Output the (X, Y) coordinate of the center of the cell containing the given text.  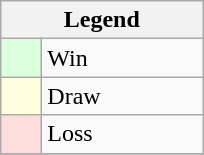
Win (122, 58)
Draw (122, 96)
Loss (122, 134)
Legend (102, 20)
